Identify which cell holds the provided text, then report its (x, y) central coordinate. 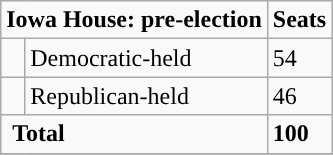
Iowa House: pre-election (134, 20)
Democratic-held (146, 58)
54 (299, 58)
Total (134, 134)
Republican-held (146, 96)
Seats (299, 20)
100 (299, 134)
46 (299, 96)
